Identify which cell holds the provided text, then report its [X, Y] central coordinate. 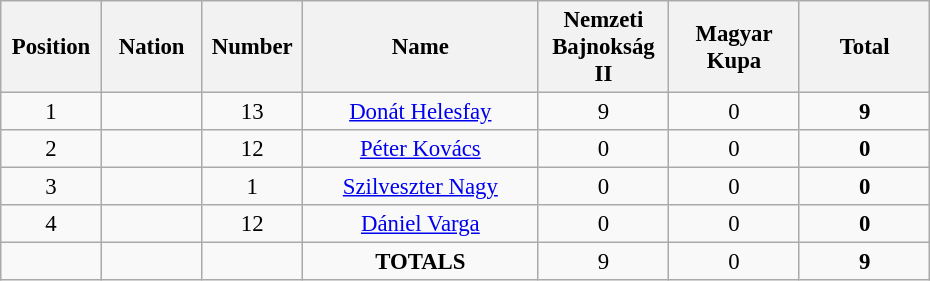
Dániel Varga [421, 224]
4 [52, 224]
13 [252, 112]
Szilveszter Nagy [421, 187]
Péter Kovács [421, 149]
Name [421, 47]
Nation [152, 47]
3 [52, 187]
Nemzeti Bajnokság II [604, 47]
Number [252, 47]
Donát Helesfay [421, 112]
2 [52, 149]
Total [864, 47]
Position [52, 47]
Magyar Kupa [734, 47]
TOTALS [421, 262]
